Extract the [x, y] coordinate from the center of the cell holding the provided text.  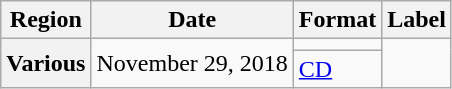
Label [417, 20]
Format [337, 20]
Date [192, 20]
Region [46, 20]
Various [46, 64]
CD [337, 69]
November 29, 2018 [192, 64]
